Locate the cell with the specified text and output its (X, Y) center coordinate. 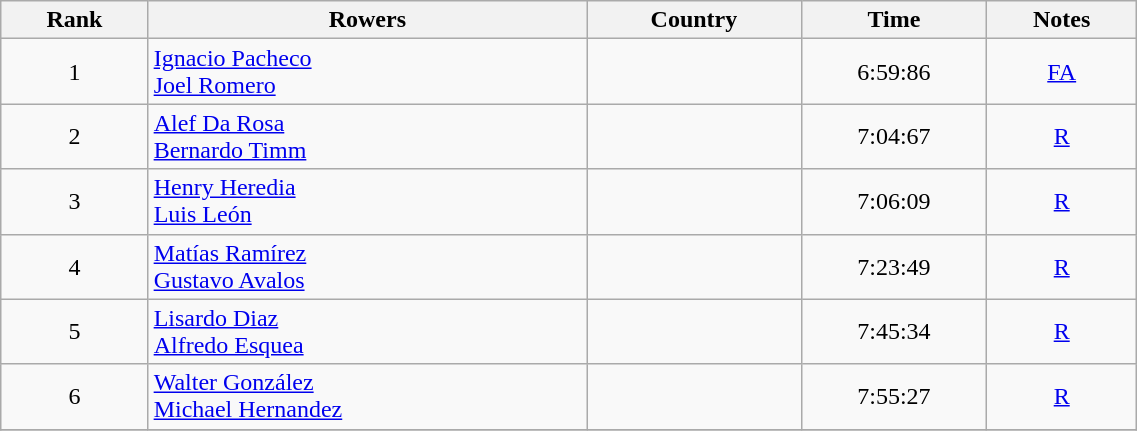
1 (74, 72)
7:06:09 (894, 202)
6 (74, 396)
Ignacio PachecoJoel Romero (367, 72)
Lisardo DiazAlfredo Esquea (367, 332)
FA (1062, 72)
7:45:34 (894, 332)
Time (894, 20)
4 (74, 266)
7:55:27 (894, 396)
Henry HerediaLuis León (367, 202)
5 (74, 332)
Matías RamírezGustavo Avalos (367, 266)
Walter GonzálezMichael Hernandez (367, 396)
Rank (74, 20)
Alef Da RosaBernardo Timm (367, 136)
6:59:86 (894, 72)
2 (74, 136)
7:04:67 (894, 136)
Country (694, 20)
7:23:49 (894, 266)
Notes (1062, 20)
3 (74, 202)
Rowers (367, 20)
